Search for the cell housing the specified text and yield its (X, Y) center coordinate. 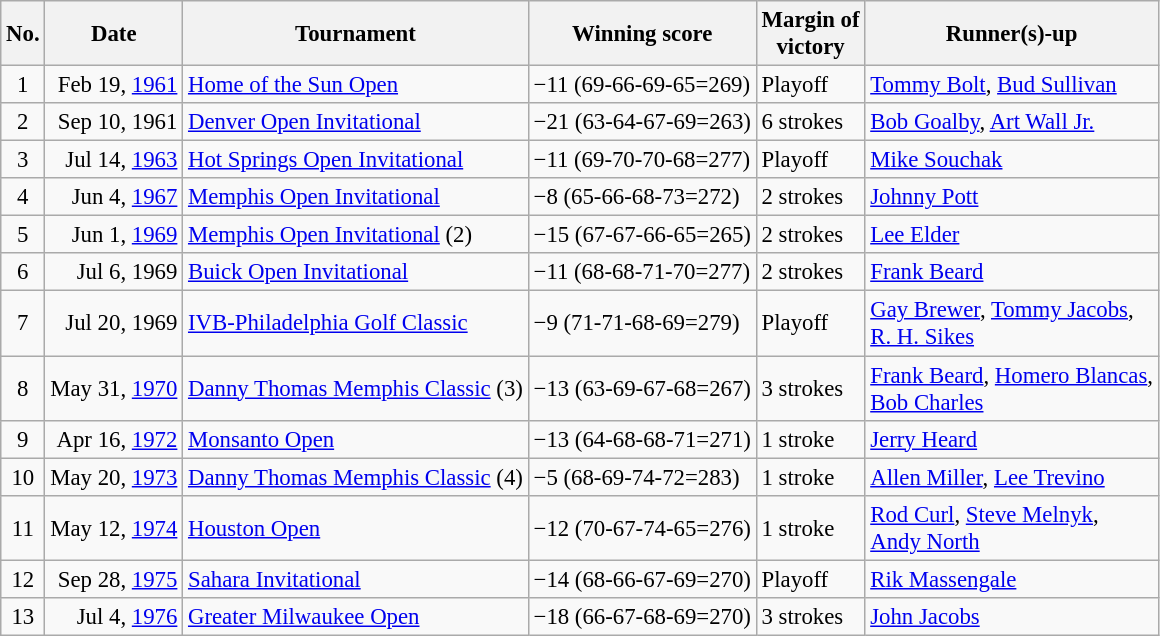
No. (23, 34)
May 20, 1973 (114, 477)
Houston Open (356, 528)
7 (23, 324)
Home of the Sun Open (356, 85)
Jun 1, 1969 (114, 235)
−11 (69-66-69-65=269) (642, 85)
10 (23, 477)
Gay Brewer, Tommy Jacobs, R. H. Sikes (1012, 324)
Sep 28, 1975 (114, 579)
Tommy Bolt, Bud Sullivan (1012, 85)
IVB-Philadelphia Golf Classic (356, 324)
Hot Springs Open Invitational (356, 160)
−8 (65-66-68-73=272) (642, 197)
Memphis Open Invitational (2) (356, 235)
Greater Milwaukee Open (356, 617)
8 (23, 388)
5 (23, 235)
Memphis Open Invitational (356, 197)
Margin ofvictory (810, 34)
Jul 6, 1969 (114, 273)
Jun 4, 1967 (114, 197)
Bob Goalby, Art Wall Jr. (1012, 122)
1 (23, 85)
John Jacobs (1012, 617)
Mike Souchak (1012, 160)
Tournament (356, 34)
−11 (69-70-70-68=277) (642, 160)
Monsanto Open (356, 439)
Rod Curl, Steve Melnyk, Andy North (1012, 528)
9 (23, 439)
−14 (68-66-67-69=270) (642, 579)
−9 (71-71-68-69=279) (642, 324)
Winning score (642, 34)
−12 (70-67-74-65=276) (642, 528)
−11 (68-68-71-70=277) (642, 273)
Sep 10, 1961 (114, 122)
Lee Elder (1012, 235)
May 12, 1974 (114, 528)
Feb 19, 1961 (114, 85)
Frank Beard (1012, 273)
Rik Massengale (1012, 579)
Johnny Pott (1012, 197)
6 strokes (810, 122)
Danny Thomas Memphis Classic (3) (356, 388)
Sahara Invitational (356, 579)
Runner(s)-up (1012, 34)
Jerry Heard (1012, 439)
−15 (67-67-66-65=265) (642, 235)
2 (23, 122)
−13 (63-69-67-68=267) (642, 388)
Apr 16, 1972 (114, 439)
13 (23, 617)
Jul 20, 1969 (114, 324)
11 (23, 528)
−21 (63-64-67-69=263) (642, 122)
Date (114, 34)
Danny Thomas Memphis Classic (4) (356, 477)
3 (23, 160)
Frank Beard, Homero Blancas, Bob Charles (1012, 388)
−18 (66-67-68-69=270) (642, 617)
Buick Open Invitational (356, 273)
−5 (68-69-74-72=283) (642, 477)
6 (23, 273)
12 (23, 579)
Allen Miller, Lee Trevino (1012, 477)
Jul 4, 1976 (114, 617)
4 (23, 197)
Jul 14, 1963 (114, 160)
−13 (64-68-68-71=271) (642, 439)
May 31, 1970 (114, 388)
Denver Open Invitational (356, 122)
